Find where the given text appears and provide that cell's center as [X, Y] coordinate. 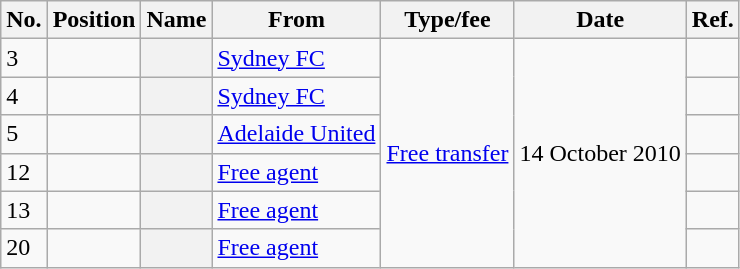
14 October 2010 [600, 153]
4 [24, 96]
From [296, 20]
20 [24, 248]
Date [600, 20]
12 [24, 172]
Type/fee [448, 20]
Position [94, 20]
Adelaide United [296, 134]
13 [24, 210]
Ref. [712, 20]
3 [24, 58]
No. [24, 20]
Name [176, 20]
5 [24, 134]
Free transfer [448, 153]
